For the text-containing cell, return its midpoint in [X, Y] coordinate format. 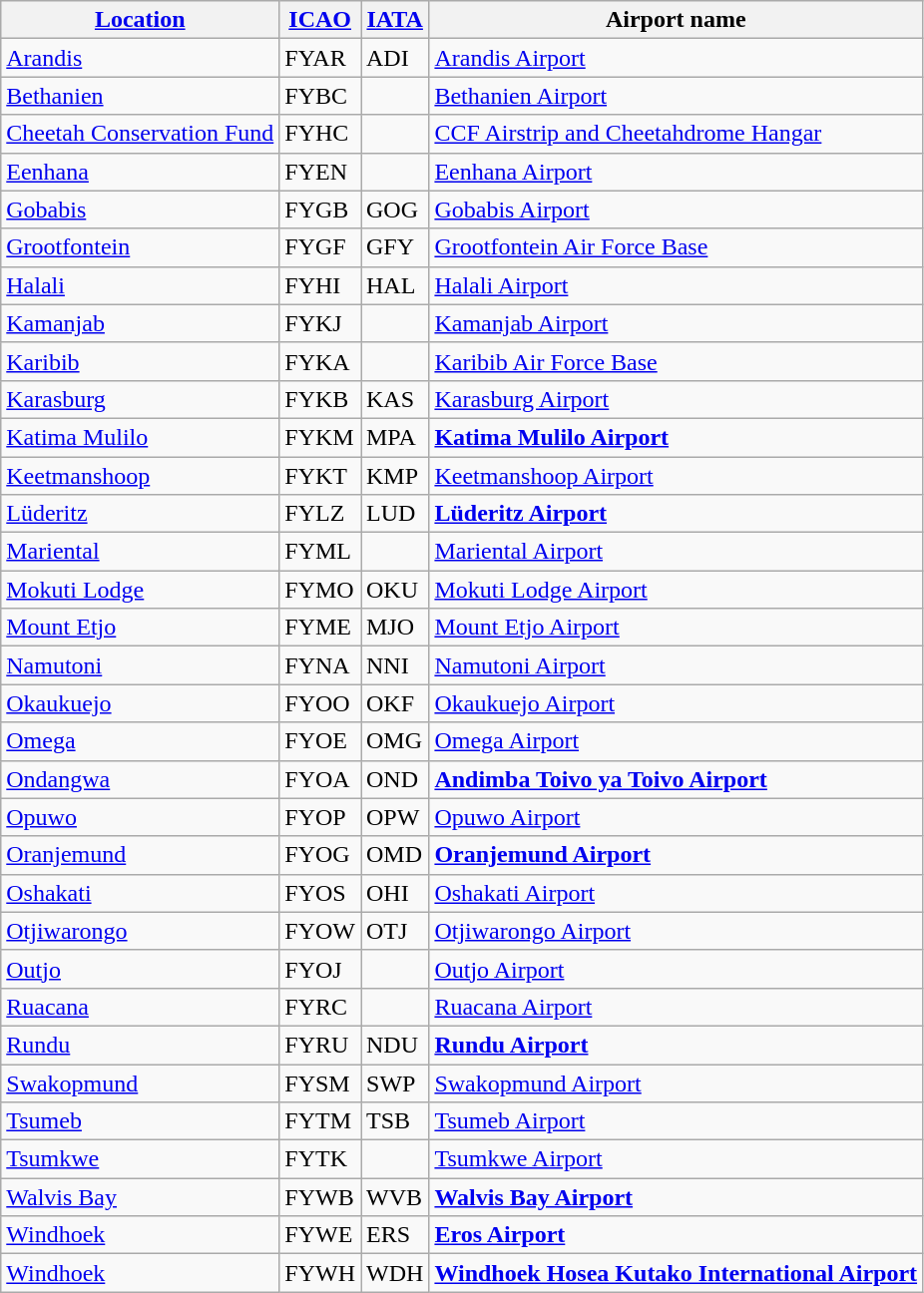
Andimba Toivo ya Toivo Airport [677, 779]
Bethanien Airport [677, 96]
Location [140, 20]
Karasburg [140, 399]
Rundu Airport [677, 1045]
KAS [395, 399]
FYLZ [320, 514]
FYWB [320, 1197]
Oranjemund [140, 855]
Eenhana Airport [677, 172]
FYHC [320, 134]
WDH [395, 1273]
FYKT [320, 476]
Ruacana [140, 1007]
FYGF [320, 247]
FYKJ [320, 323]
Kamanjab Airport [677, 323]
Namutoni [140, 665]
FYNA [320, 665]
ADI [395, 58]
FYKA [320, 361]
Mokuti Lodge [140, 590]
FYMO [320, 590]
Tsumkwe Airport [677, 1159]
Lüderitz [140, 514]
IATA [395, 20]
FYOG [320, 855]
FYOS [320, 893]
FYML [320, 552]
Karasburg Airport [677, 399]
Halali Airport [677, 285]
Eenhana [140, 172]
Okaukuejo [140, 703]
Mariental Airport [677, 552]
Gobabis Airport [677, 210]
ICAO [320, 20]
Oshakati Airport [677, 893]
Karibib [140, 361]
OND [395, 779]
TSB [395, 1121]
Arandis Airport [677, 58]
Eros Airport [677, 1235]
KMP [395, 476]
GFY [395, 247]
OMG [395, 741]
Mokuti Lodge Airport [677, 590]
FYBC [320, 96]
Namutoni Airport [677, 665]
FYOE [320, 741]
Okaukuejo Airport [677, 703]
Swakopmund Airport [677, 1082]
FYKM [320, 437]
FYKB [320, 399]
FYRU [320, 1045]
Karibib Air Force Base [677, 361]
Opuwo [140, 817]
Kamanjab [140, 323]
FYAR [320, 58]
Katima Mulilo [140, 437]
Ruacana Airport [677, 1007]
Oshakati [140, 893]
FYOJ [320, 969]
Walvis Bay [140, 1197]
CCF Airstrip and Cheetahdrome Hangar [677, 134]
Ondangwa [140, 779]
NNI [395, 665]
HAL [395, 285]
Omega Airport [677, 741]
Windhoek Hosea Kutako International Airport [677, 1273]
FYOO [320, 703]
Keetmanshoop [140, 476]
FYOA [320, 779]
Mount Etjo [140, 628]
OTJ [395, 931]
FYGB [320, 210]
Katima Mulilo Airport [677, 437]
Lüderitz Airport [677, 514]
FYRC [320, 1007]
Opuwo Airport [677, 817]
OHI [395, 893]
Halali [140, 285]
FYTM [320, 1121]
Grootfontein [140, 247]
FYOP [320, 817]
OMD [395, 855]
Airport name [677, 20]
Mariental [140, 552]
MPA [395, 437]
Omega [140, 741]
LUD [395, 514]
Keetmanshoop Airport [677, 476]
Bethanien [140, 96]
Oranjemund Airport [677, 855]
FYEN [320, 172]
FYHI [320, 285]
Otjiwarongo Airport [677, 931]
OKU [395, 590]
Gobabis [140, 210]
SWP [395, 1082]
Mount Etjo Airport [677, 628]
GOG [395, 210]
Outjo Airport [677, 969]
FYTK [320, 1159]
FYWH [320, 1273]
Swakopmund [140, 1082]
FYOW [320, 931]
Arandis [140, 58]
FYSM [320, 1082]
Tsumeb [140, 1121]
Tsumeb Airport [677, 1121]
Walvis Bay Airport [677, 1197]
Cheetah Conservation Fund [140, 134]
ERS [395, 1235]
OKF [395, 703]
FYWE [320, 1235]
FYME [320, 628]
WVB [395, 1197]
Grootfontein Air Force Base [677, 247]
MJO [395, 628]
Rundu [140, 1045]
NDU [395, 1045]
OPW [395, 817]
Outjo [140, 969]
Otjiwarongo [140, 931]
Tsumkwe [140, 1159]
